Determine the (X, Y) coordinate at the center of the cell enclosing the given text.  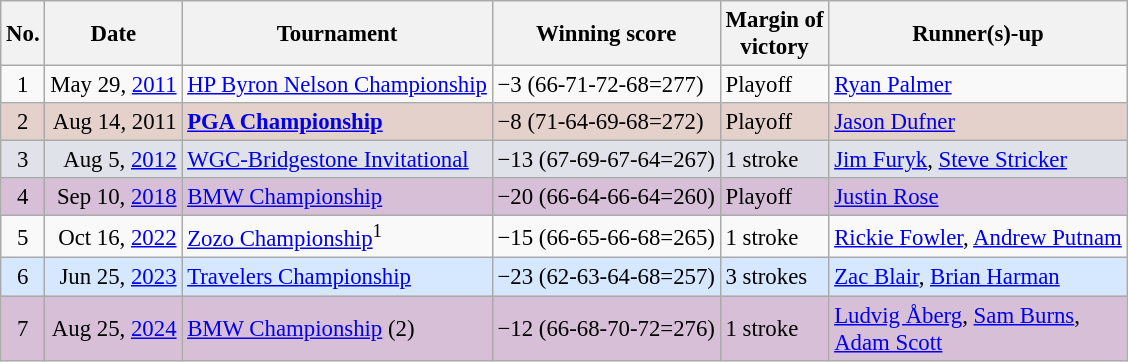
−23 (62-63-64-68=257) (606, 277)
Aug 25, 2024 (114, 328)
HP Byron Nelson Championship (337, 85)
Ryan Palmer (978, 85)
−12 (66-68-70-72=276) (606, 328)
−8 (71-64-69-68=272) (606, 122)
Justin Rose (978, 197)
6 (23, 277)
Winning score (606, 34)
No. (23, 34)
3 (23, 160)
Tournament (337, 34)
4 (23, 197)
1 (23, 85)
Aug 14, 2011 (114, 122)
−13 (67-69-67-64=267) (606, 160)
Date (114, 34)
Zac Blair, Brian Harman (978, 277)
Oct 16, 2022 (114, 237)
2 (23, 122)
WGC-Bridgestone Invitational (337, 160)
BMW Championship (337, 197)
Margin ofvictory (774, 34)
−20 (66-64-66-64=260) (606, 197)
5 (23, 237)
Jim Furyk, Steve Stricker (978, 160)
−15 (66-65-66-68=265) (606, 237)
May 29, 2011 (114, 85)
BMW Championship (2) (337, 328)
7 (23, 328)
Jun 25, 2023 (114, 277)
Jason Dufner (978, 122)
Aug 5, 2012 (114, 160)
Zozo Championship1 (337, 237)
−3 (66-71-72-68=277) (606, 85)
Travelers Championship (337, 277)
3 strokes (774, 277)
Ludvig Åberg, Sam Burns, Adam Scott (978, 328)
Runner(s)-up (978, 34)
PGA Championship (337, 122)
Rickie Fowler, Andrew Putnam (978, 237)
Sep 10, 2018 (114, 197)
